Return the [x, y] coordinate for the center point of the cell that contains the specified text.  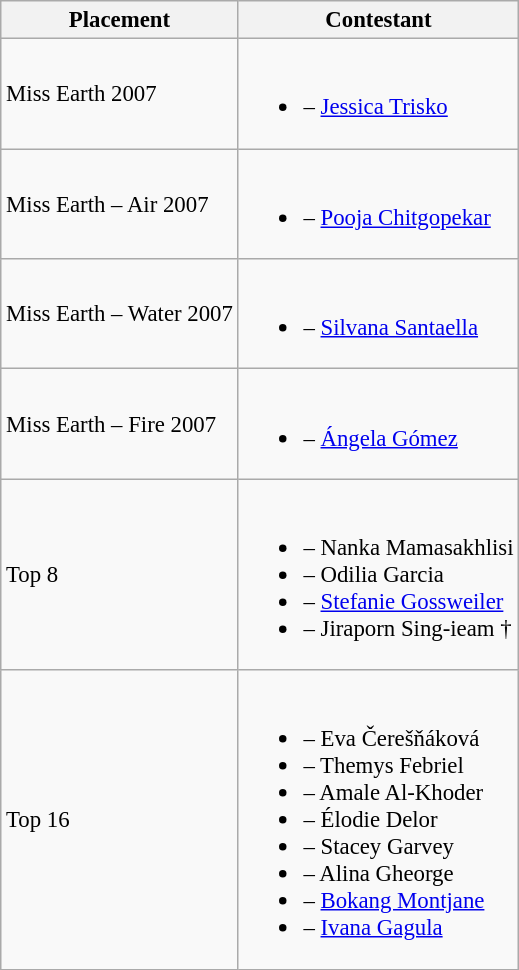
– Eva Čerešňáková – Themys Febriel – Amale Al-Khoder – Élodie Delor – Stacey Garvey – Alina Gheorge – Bokang Montjane – Ivana Gagula [378, 820]
Top 16 [120, 820]
– Ángela Gómez [378, 424]
Miss Earth – Water 2007 [120, 314]
– Nanka Mamasakhlisi – Odilia Garcia – Stefanie Gossweiler – Jiraporn Sing-ieam † [378, 574]
Top 8 [120, 574]
– Pooja Chitgopekar [378, 204]
Miss Earth 2007 [120, 94]
Miss Earth – Air 2007 [120, 204]
– Jessica Trisko [378, 94]
Placement [120, 20]
Contestant [378, 20]
– Silvana Santaella [378, 314]
Miss Earth – Fire 2007 [120, 424]
